Return the [X, Y] coordinate for the center point of the cell that contains the specified text.  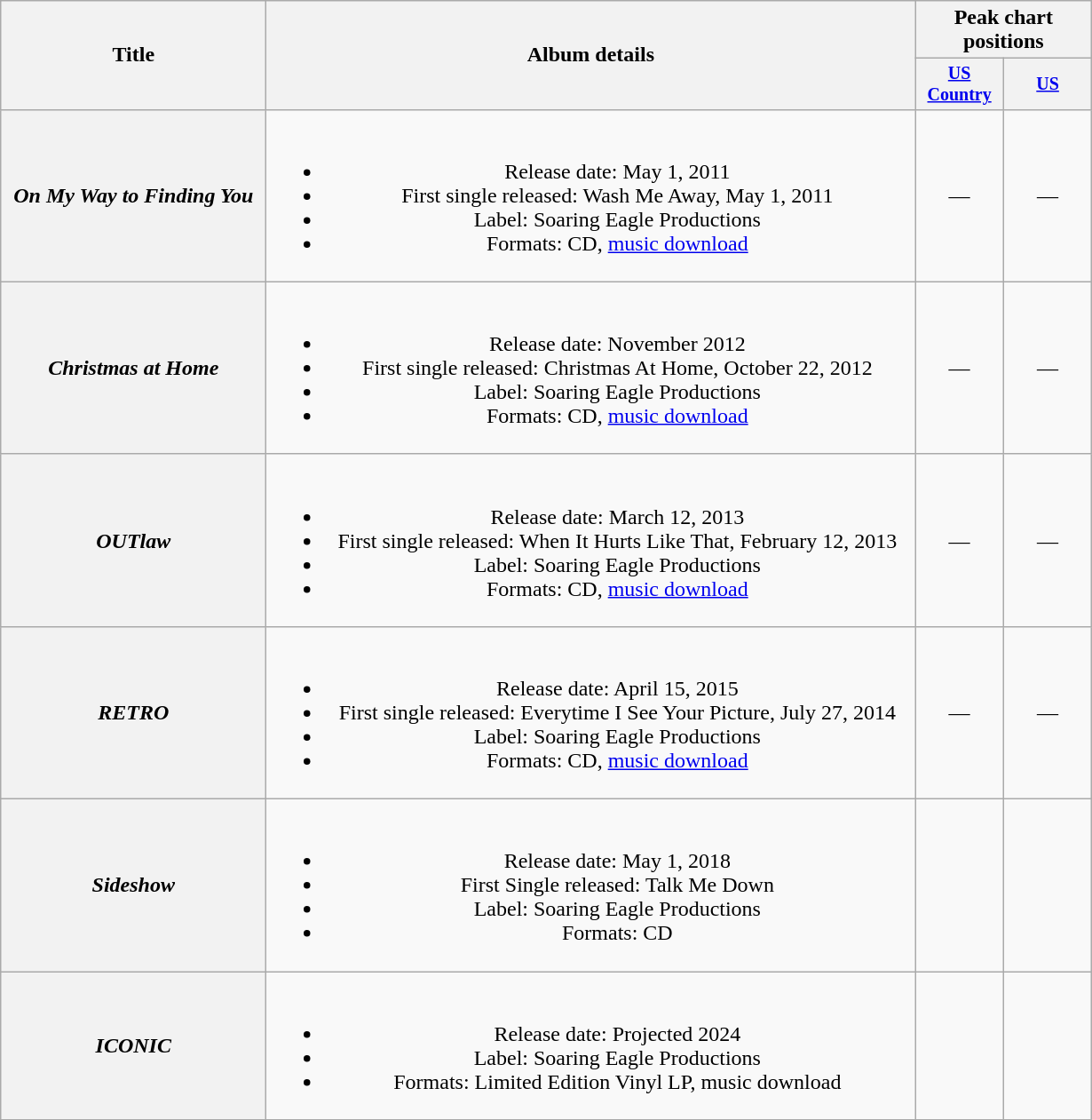
RETRO [133, 712]
US Country [959, 83]
Release date: May 1, 2011First single released: Wash Me Away, May 1, 2011Label: Soaring Eagle ProductionsFormats: CD, music download [591, 195]
US [1048, 83]
Release date: November 2012First single released: Christmas At Home, October 22, 2012Label: Soaring Eagle ProductionsFormats: CD, music download [591, 368]
Title [133, 55]
Sideshow [133, 886]
Album details [591, 55]
Release date: May 1, 2018First Single released: Talk Me DownLabel: Soaring Eagle ProductionsFormats: CD [591, 886]
ICONIC [133, 1046]
Release date: Projected 2024Label: Soaring Eagle ProductionsFormats: Limited Edition Vinyl LP, music download [591, 1046]
Christmas at Home [133, 368]
On My Way to Finding You [133, 195]
Peak chart positions [1003, 30]
OUTlaw [133, 540]
